Scan for the cell matching the given text and deliver its [X, Y] coordinate at center. 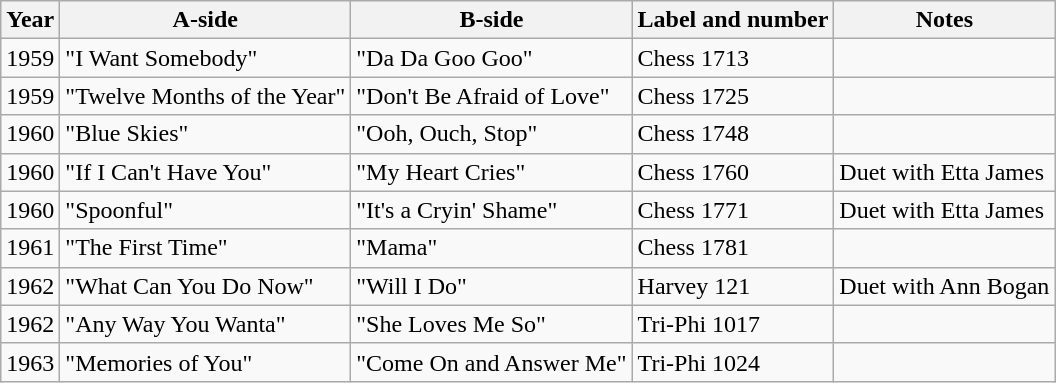
Duet with Ann Bogan [944, 286]
1961 [30, 248]
Tri-Phi 1017 [733, 324]
"If I Can't Have You" [206, 172]
"What Can You Do Now" [206, 286]
Notes [944, 20]
"My Heart Cries" [492, 172]
Label and number [733, 20]
A-side [206, 20]
"Come On and Answer Me" [492, 362]
Tri-Phi 1024 [733, 362]
1963 [30, 362]
B-side [492, 20]
Chess 1713 [733, 58]
"Don't Be Afraid of Love" [492, 96]
"Mama" [492, 248]
Chess 1771 [733, 210]
"Ooh, Ouch, Stop" [492, 134]
"Twelve Months of the Year" [206, 96]
Chess 1760 [733, 172]
"Memories of You" [206, 362]
"She Loves Me So" [492, 324]
"Blue Skies" [206, 134]
"The First Time" [206, 248]
"I Want Somebody" [206, 58]
"Will I Do" [492, 286]
Chess 1725 [733, 96]
"It's a Cryin' Shame" [492, 210]
"Spoonful" [206, 210]
"Da Da Goo Goo" [492, 58]
Harvey 121 [733, 286]
Chess 1748 [733, 134]
Year [30, 20]
Chess 1781 [733, 248]
"Any Way You Wanta" [206, 324]
